Extract the [X, Y] coordinate from the center of the cell holding the provided text.  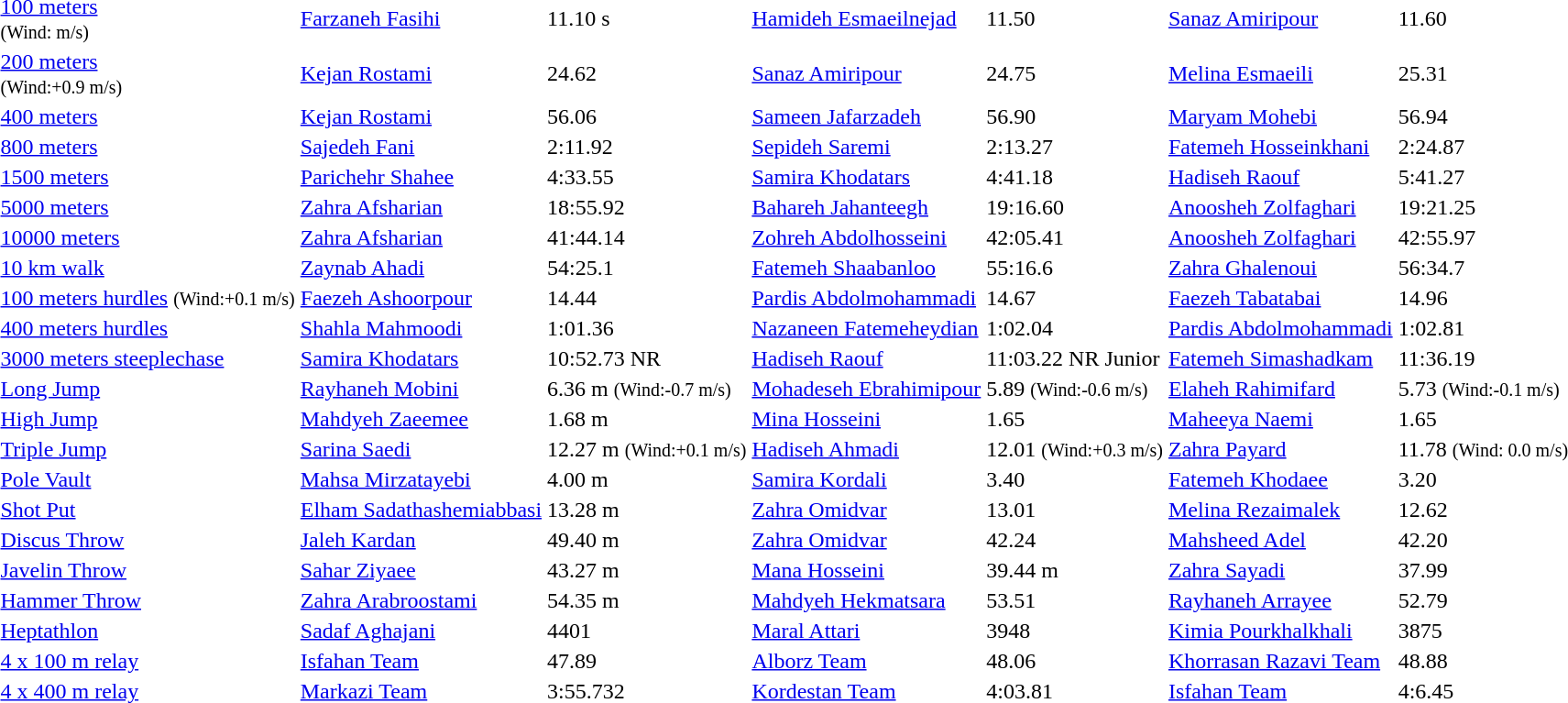
Mahsheed Adel [1280, 540]
Elham Sadathashemiabbasi [421, 510]
Zohreh Abdolhosseini [867, 237]
56.90 [1075, 116]
2:13.27 [1075, 147]
Sepideh Saremi [867, 147]
Fatemeh Khodaee [1280, 479]
Rayhaneh Mobini [421, 389]
4.00 m [647, 479]
55:16.6 [1075, 268]
1:01.36 [647, 328]
Fatemeh Hosseinkhani [1280, 147]
Sameen Jafarzadeh [867, 116]
53.51 [1075, 600]
Hadiseh Ahmadi [867, 449]
4:33.55 [647, 177]
Faezeh Tabatabai [1280, 298]
47.89 [647, 661]
Fatemeh Shaabanloo [867, 268]
Rayhaneh Arrayee [1280, 600]
Parichehr Shahee [421, 177]
19:16.60 [1075, 207]
Zahra Payard [1280, 449]
Jaleh Kardan [421, 540]
Mana Hosseini [867, 570]
41:44.14 [647, 237]
39.44 m [1075, 570]
10:52.73 NR [647, 358]
4:41.18 [1075, 177]
Mahsa Mirzatayebi [421, 479]
1:02.04 [1075, 328]
Sadaf Aghajani [421, 631]
Zahra Arabroostami [421, 600]
14.67 [1075, 298]
Sajedeh Fani [421, 147]
Mahdyeh Zaeemee [421, 419]
Maral Attari [867, 631]
13.28 m [647, 510]
6.36 m (Wind:-0.7 m/s) [647, 389]
Maryam Mohebi [1280, 116]
Samira Kordali [867, 479]
18:55.92 [647, 207]
Isfahan Team [421, 661]
54:25.1 [647, 268]
13.01 [1075, 510]
Sahar Ziyaee [421, 570]
11:03.22 NR Junior [1075, 358]
Kimia Pourkhalkhali [1280, 631]
1.65 [1075, 419]
5.89 (Wind:-0.6 m/s) [1075, 389]
42:05.41 [1075, 237]
4401 [647, 631]
54.35 m [647, 600]
Zahra Sayadi [1280, 570]
Bahareh Jahanteegh [867, 207]
Alborz Team [867, 661]
Sarina Saedi [421, 449]
Khorrasan Razavi Team [1280, 661]
1.68 m [647, 419]
Mina Hosseini [867, 419]
Nazaneen Fatemeheydian [867, 328]
Maheeya Naemi [1280, 419]
42.24 [1075, 540]
14.44 [647, 298]
Melina Esmaeili [1280, 73]
Faezeh Ashoorpour [421, 298]
49.40 m [647, 540]
24.62 [647, 73]
3.40 [1075, 479]
48.06 [1075, 661]
24.75 [1075, 73]
56.06 [647, 116]
Zaynab Ahadi [421, 268]
Zahra Ghalenoui [1280, 268]
Sanaz Amiripour [867, 73]
Mahdyeh Hekmatsara [867, 600]
Shahla Mahmoodi [421, 328]
3948 [1075, 631]
Mohadeseh Ebrahimipour [867, 389]
2:11.92 [647, 147]
12.27 m (Wind:+0.1 m/s) [647, 449]
Fatemeh Simashadkam [1280, 358]
12.01 (Wind:+0.3 m/s) [1075, 449]
Elaheh Rahimifard [1280, 389]
43.27 m [647, 570]
Melina Rezaimalek [1280, 510]
